Pinpoint the cell where the given text exists, returning its (x, y) midpoint coordinate. 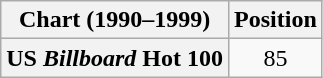
85 (276, 58)
Chart (1990–1999) (115, 20)
Position (276, 20)
US Billboard Hot 100 (115, 58)
